Return (x, y) of the center of cell containing provided text 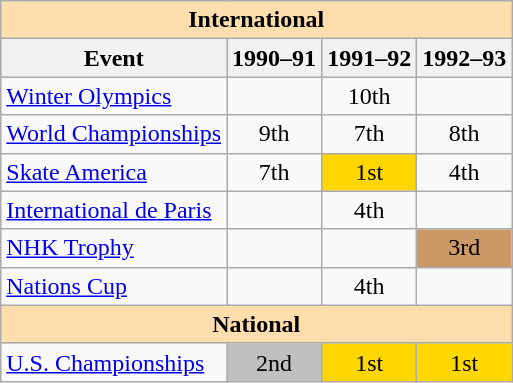
2nd (274, 362)
9th (274, 134)
1992–93 (464, 58)
10th (370, 96)
U.S. Championships (114, 362)
NHK Trophy (114, 248)
World Championships (114, 134)
1991–92 (370, 58)
National (256, 324)
International (256, 20)
Skate America (114, 172)
8th (464, 134)
International de Paris (114, 210)
Nations Cup (114, 286)
3rd (464, 248)
Event (114, 58)
1990–91 (274, 58)
Winter Olympics (114, 96)
